Output the (x, y) coordinate of the center of the cell containing the given text.  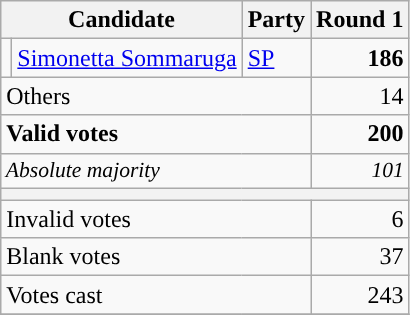
Others (156, 96)
Invalid votes (156, 219)
243 (360, 295)
37 (360, 257)
Valid votes (156, 134)
Simonetta Sommaruga (127, 58)
Round 1 (360, 20)
186 (360, 58)
Candidate (122, 20)
Party (276, 20)
6 (360, 219)
14 (360, 96)
Votes cast (156, 295)
SP (276, 58)
101 (360, 171)
Blank votes (156, 257)
Absolute majority (156, 171)
200 (360, 134)
